Scan for the cell matching the given text and deliver its (x, y) coordinate at center. 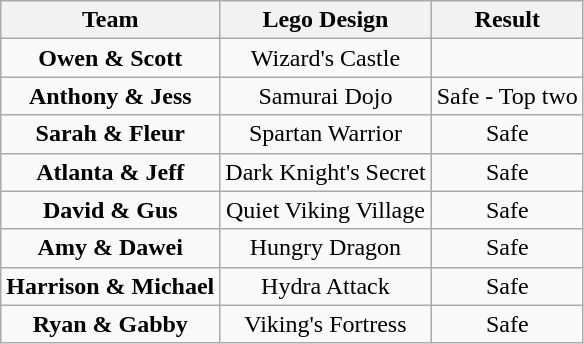
Owen & Scott (110, 58)
Wizard's Castle (326, 58)
Team (110, 20)
Safe - Top two (507, 96)
Lego Design (326, 20)
Anthony & Jess (110, 96)
Ryan & Gabby (110, 324)
Sarah & Fleur (110, 134)
Result (507, 20)
Viking's Fortress (326, 324)
Amy & Dawei (110, 248)
Dark Knight's Secret (326, 172)
Hydra Attack (326, 286)
Samurai Dojo (326, 96)
Harrison & Michael (110, 286)
Quiet Viking Village (326, 210)
Atlanta & Jeff (110, 172)
David & Gus (110, 210)
Spartan Warrior (326, 134)
Hungry Dragon (326, 248)
